Return [x, y] of the center of cell containing provided text 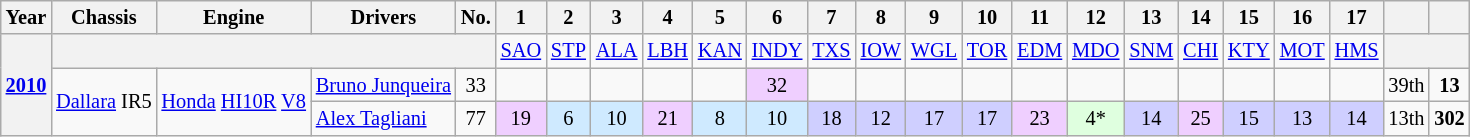
KAN [720, 51]
7 [831, 17]
LBH [667, 51]
19 [521, 118]
302 [1449, 118]
CHI [1200, 51]
HMS [1357, 51]
9 [934, 17]
23 [1040, 118]
Year [26, 17]
1 [521, 17]
Honda HI10R V8 [234, 102]
IOW [881, 51]
Alex Tagliani [384, 118]
32 [778, 85]
INDY [778, 51]
2 [568, 17]
ALA [617, 51]
3 [617, 17]
Chassis [104, 17]
13th [1406, 118]
Bruno Junqueira [384, 85]
77 [476, 118]
4 [667, 17]
39th [1406, 85]
TXS [831, 51]
Engine [234, 17]
Drivers [384, 17]
18 [831, 118]
21 [667, 118]
No. [476, 17]
STP [568, 51]
33 [476, 85]
EDM [1040, 51]
SAO [521, 51]
KTY [1249, 51]
4* [1096, 118]
11 [1040, 17]
MDO [1096, 51]
25 [1200, 118]
WGL [934, 51]
Dallara IR5 [104, 102]
16 [1302, 17]
SNM [1151, 51]
MOT [1302, 51]
2010 [26, 84]
TOR [987, 51]
5 [720, 17]
